Output the [X, Y] coordinate of the center of the cell containing the given text.  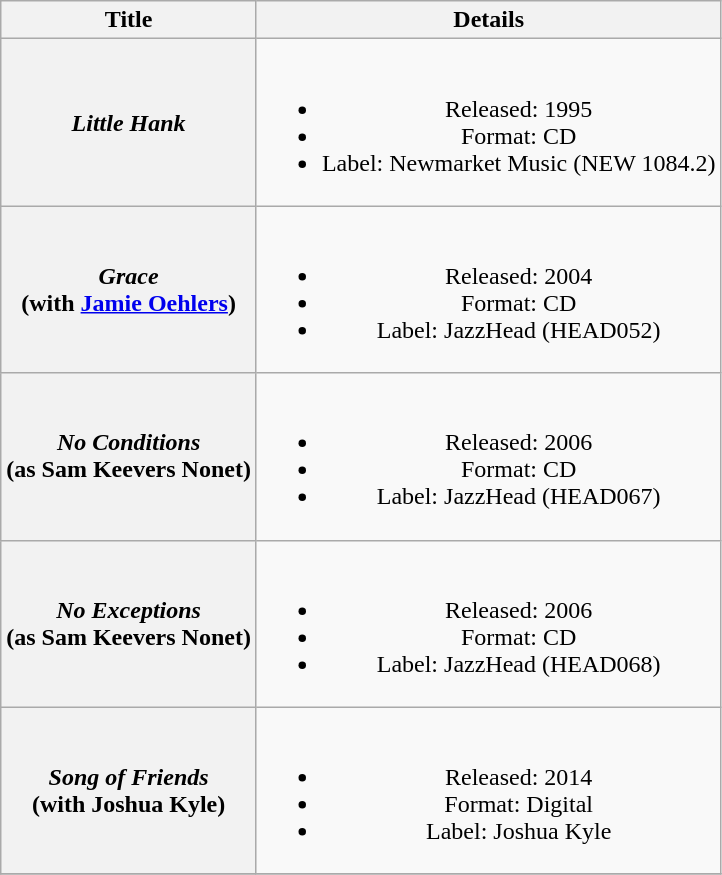
No Conditions (as Sam Keevers Nonet) [129, 456]
No Exceptions (as Sam Keevers Nonet) [129, 624]
Title [129, 20]
Grace (with Jamie Oehlers) [129, 290]
Released: 2006Format: CDLabel: JazzHead (HEAD067) [488, 456]
Released: 1995Format: CDLabel: Newmarket Music (NEW 1084.2) [488, 122]
Details [488, 20]
Released: 2004Format: CDLabel: JazzHead (HEAD052) [488, 290]
Released: 2006Format: CDLabel: JazzHead (HEAD068) [488, 624]
Released: 2014Format: DigitalLabel: Joshua Kyle [488, 790]
Little Hank [129, 122]
Song of Friends (with Joshua Kyle) [129, 790]
